Detect which cell encompasses the target text, then output its (x, y) center coordinate. 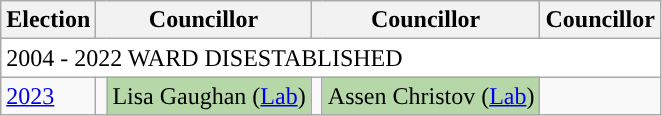
2004 - 2022 WARD DISESTABLISHED (331, 58)
Assen Christov (Lab) (431, 96)
2023 (48, 96)
Election (48, 20)
Lisa Gaughan (Lab) (209, 96)
